Extract the [X, Y] coordinate from the center of the cell holding the provided text.  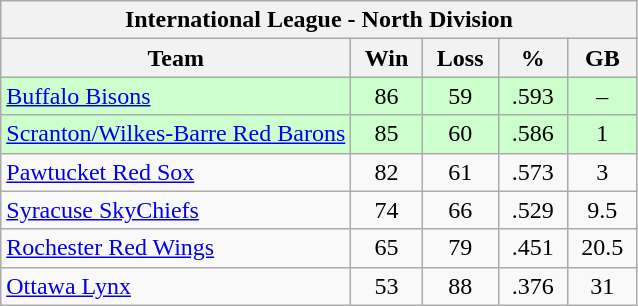
% [533, 58]
Syracuse SkyChiefs [176, 210]
Pawtucket Red Sox [176, 172]
.573 [533, 172]
66 [460, 210]
74 [387, 210]
.593 [533, 96]
79 [460, 248]
.376 [533, 286]
85 [387, 134]
International League - North Division [319, 20]
60 [460, 134]
82 [387, 172]
65 [387, 248]
61 [460, 172]
Team [176, 58]
88 [460, 286]
53 [387, 286]
– [603, 96]
3 [603, 172]
.451 [533, 248]
59 [460, 96]
20.5 [603, 248]
.529 [533, 210]
Rochester Red Wings [176, 248]
Scranton/Wilkes-Barre Red Barons [176, 134]
1 [603, 134]
Win [387, 58]
.586 [533, 134]
Loss [460, 58]
Buffalo Bisons [176, 96]
GB [603, 58]
86 [387, 96]
9.5 [603, 210]
31 [603, 286]
Ottawa Lynx [176, 286]
